Pinpoint the cell where the given text exists, returning its (X, Y) midpoint coordinate. 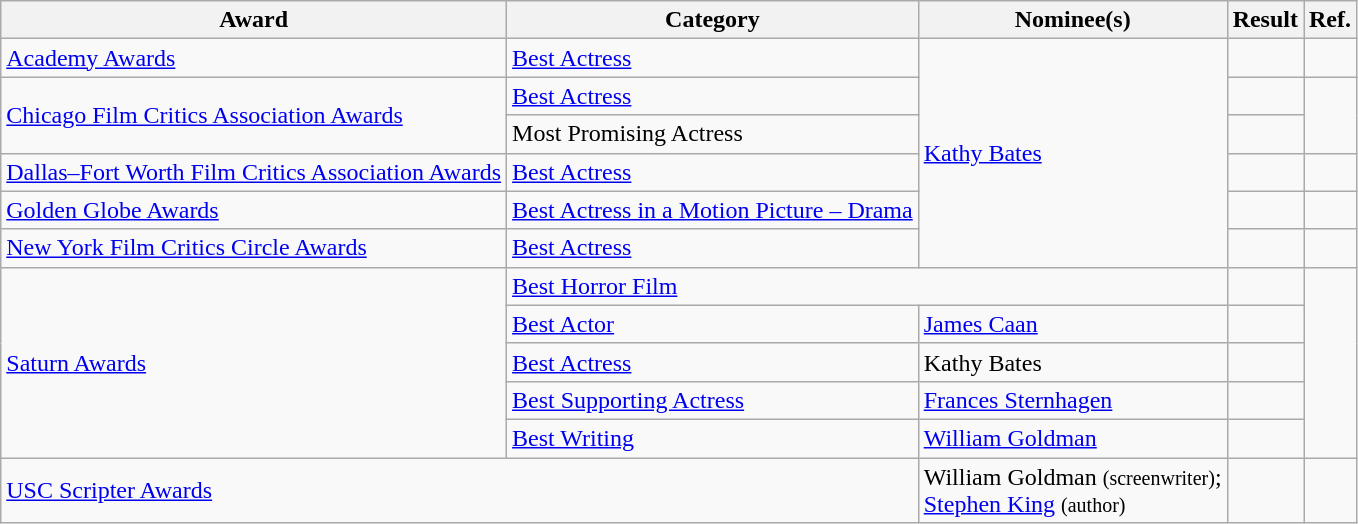
Most Promising Actress (713, 134)
James Caan (1072, 324)
Frances Sternhagen (1072, 400)
Dallas–Fort Worth Film Critics Association Awards (254, 172)
Best Horror Film (868, 286)
Result (1265, 20)
Best Supporting Actress (713, 400)
Best Writing (713, 438)
Saturn Awards (254, 362)
Best Actor (713, 324)
Chicago Film Critics Association Awards (254, 115)
Award (254, 20)
William Goldman (screenwriter); Stephen King (author) (1072, 490)
Category (713, 20)
William Goldman (1072, 438)
Ref. (1330, 20)
Academy Awards (254, 58)
New York Film Critics Circle Awards (254, 248)
Nominee(s) (1072, 20)
Best Actress in a Motion Picture – Drama (713, 210)
USC Scripter Awards (460, 490)
Golden Globe Awards (254, 210)
